Scan for the cell matching the given text and deliver its [X, Y] coordinate at center. 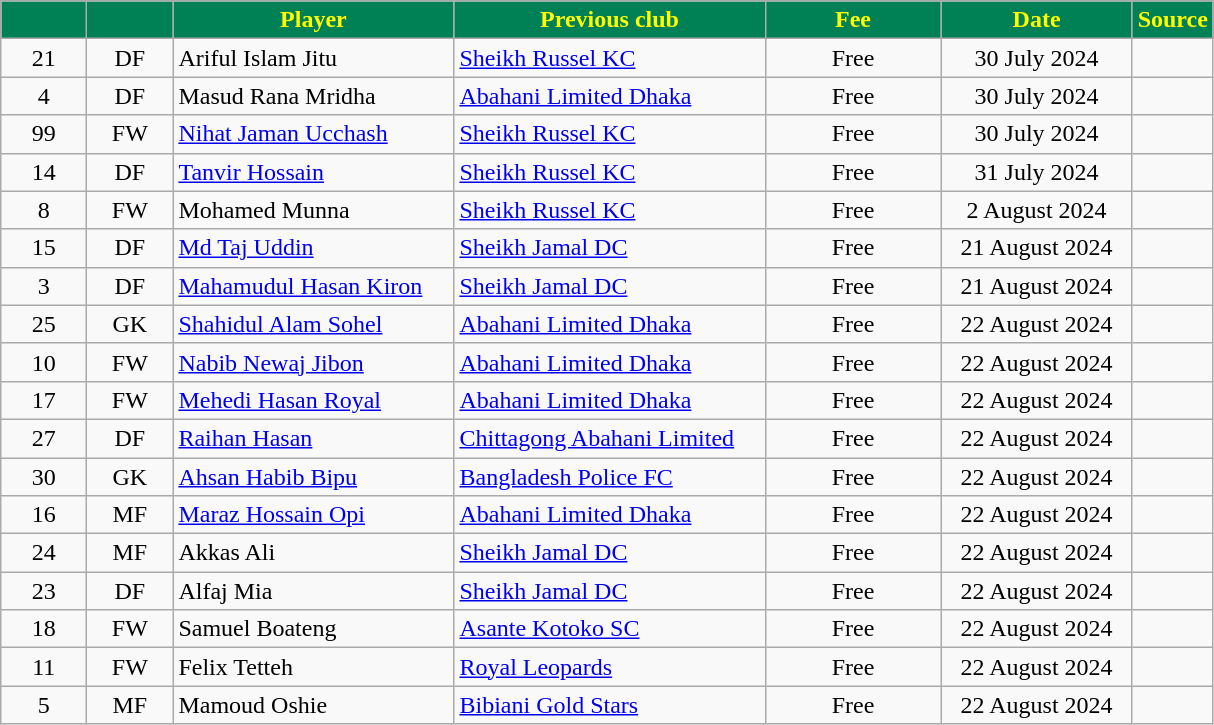
24 [44, 553]
Ariful Islam Jitu [314, 58]
99 [44, 134]
2 August 2024 [1036, 210]
Asante Kotoko SC [610, 629]
Shahidul Alam Sohel [314, 324]
Fee [853, 20]
Nihat Jaman Ucchash [314, 134]
Bangladesh Police FC [610, 477]
21 [44, 58]
27 [44, 438]
Source [1172, 20]
Samuel Boateng [314, 629]
5 [44, 705]
Akkas Ali [314, 553]
25 [44, 324]
Date [1036, 20]
Raihan Hasan [314, 438]
Mamoud Oshie [314, 705]
31 July 2024 [1036, 172]
Ahsan Habib Bipu [314, 477]
30 [44, 477]
Player [314, 20]
15 [44, 248]
Mahamudul Hasan Kiron [314, 286]
Nabib Newaj Jibon [314, 362]
Mohamed Munna [314, 210]
Md Taj Uddin [314, 248]
Maraz Hossain Opi [314, 515]
Tanvir Hossain [314, 172]
Previous club [610, 20]
11 [44, 667]
23 [44, 591]
Bibiani Gold Stars [610, 705]
8 [44, 210]
17 [44, 400]
18 [44, 629]
Mehedi Hasan Royal [314, 400]
Felix Tetteh [314, 667]
16 [44, 515]
4 [44, 96]
14 [44, 172]
Chittagong Abahani Limited [610, 438]
10 [44, 362]
Masud Rana Mridha [314, 96]
Alfaj Mia [314, 591]
3 [44, 286]
Royal Leopards [610, 667]
